Search for the cell housing the specified text and yield its [X, Y] center coordinate. 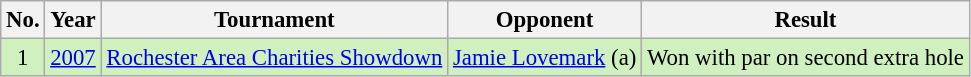
Jamie Lovemark (a) [545, 58]
Year [73, 20]
1 [23, 58]
Opponent [545, 20]
Tournament [274, 20]
Result [806, 20]
Won with par on second extra hole [806, 58]
No. [23, 20]
Rochester Area Charities Showdown [274, 58]
2007 [73, 58]
